Identify which cell holds the provided text, then report its [x, y] central coordinate. 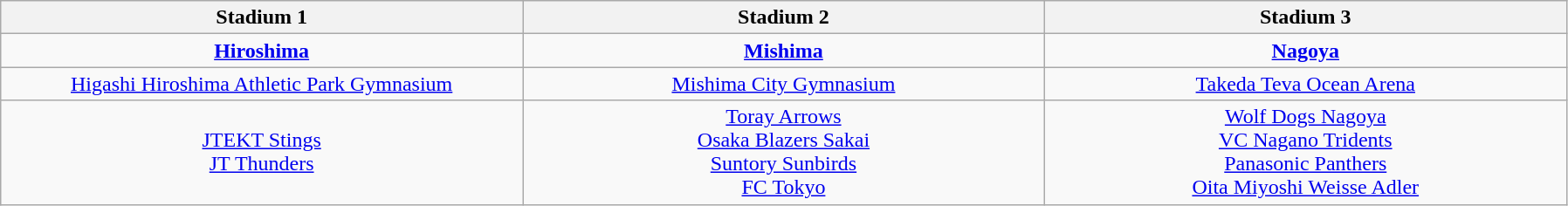
Toray ArrowsOsaka Blazers SakaiSuntory SunbirdsFC Tokyo [784, 152]
Mishima City Gymnasium [784, 84]
Stadium 1 [262, 17]
Stadium 2 [784, 17]
Mishima [784, 51]
Higashi Hiroshima Athletic Park Gymnasium [262, 84]
JTEKT StingsJT Thunders [262, 152]
Nagoya [1305, 51]
Hiroshima [262, 51]
Stadium 3 [1305, 17]
Wolf Dogs NagoyaVC Nagano TridentsPanasonic PanthersOita Miyoshi Weisse Adler [1305, 152]
Takeda Teva Ocean Arena [1305, 84]
